Output the (X, Y) coordinate of the center of the cell containing the given text.  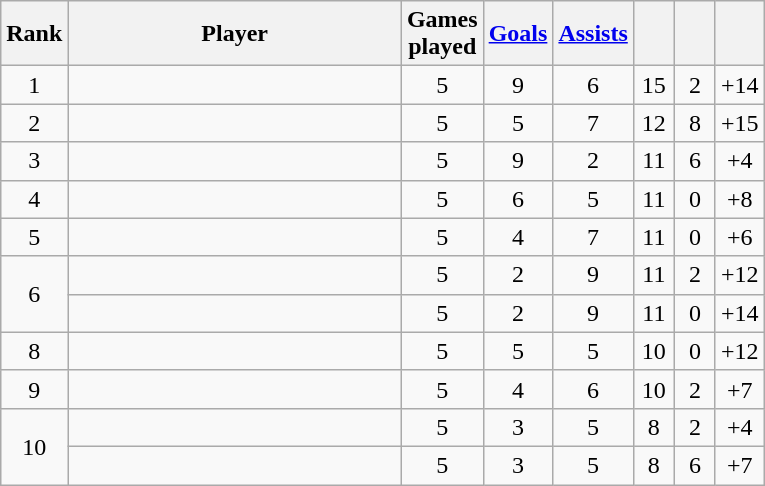
1 (34, 85)
+15 (740, 123)
Rank (34, 34)
Player (235, 34)
15 (654, 85)
+6 (740, 237)
12 (654, 123)
Goals (518, 34)
+8 (740, 199)
Games played (442, 34)
Assists (593, 34)
